Extract the [X, Y] coordinate from the center of the cell holding the provided text.  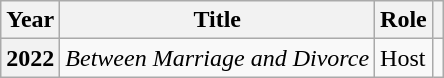
2022 [30, 58]
Role [404, 20]
Host [404, 58]
Title [218, 20]
Between Marriage and Divorce [218, 58]
Year [30, 20]
